Locate the cell with the specified text and output its [X, Y] center coordinate. 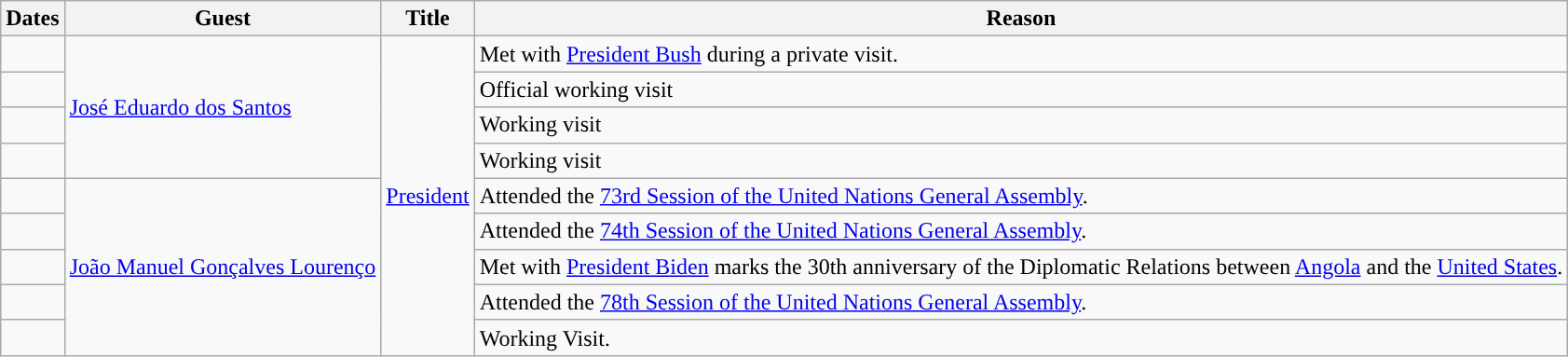
João Manuel Gonçalves Lourenço [223, 267]
Met with President Bush during a private visit. [1021, 54]
Attended the 78th Session of the United Nations General Assembly. [1021, 302]
Attended the 73rd Session of the United Nations General Assembly. [1021, 196]
Dates [33, 19]
Title [428, 19]
Attended the 74th Session of the United Nations General Assembly. [1021, 231]
José Eduardo dos Santos [223, 107]
Working Visit. [1021, 337]
Guest [223, 19]
President [428, 196]
Reason [1021, 19]
Official working visit [1021, 89]
Met with President Biden marks the 30th anniversary of the Diplomatic Relations between Angola and the United States. [1021, 267]
